Provide the [X, Y] coordinate of the cell's center where the given text is located.  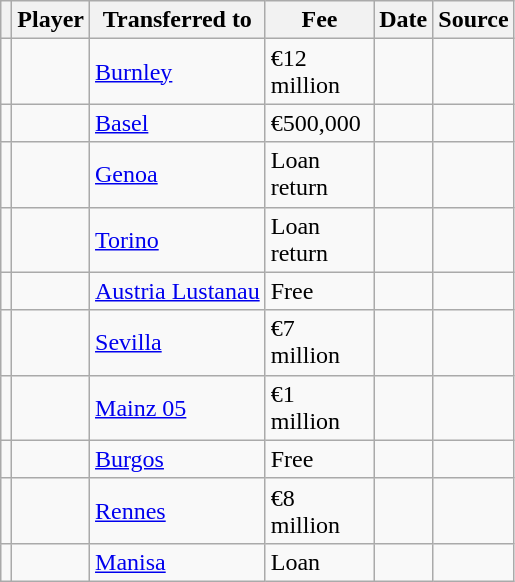
Date [404, 20]
Loan [320, 562]
Basel [178, 123]
Sevilla [178, 342]
Rennes [178, 510]
€7 million [320, 342]
Torino [178, 240]
Transferred to [178, 20]
€500,000 [320, 123]
Burgos [178, 459]
Source [474, 20]
Fee [320, 20]
Burnley [178, 72]
€8 million [320, 510]
Genoa [178, 174]
€1 million [320, 408]
Manisa [178, 562]
€12 million [320, 72]
Mainz 05 [178, 408]
Austria Lustanau [178, 291]
Player [51, 20]
